Pinpoint the cell where the given text exists, returning its (x, y) midpoint coordinate. 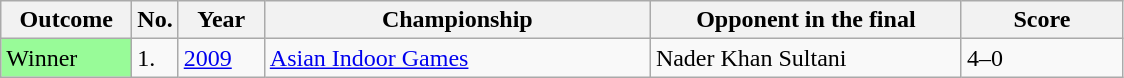
Nader Khan Sultani (806, 58)
Outcome (66, 20)
Asian Indoor Games (457, 58)
4–0 (1042, 58)
1. (155, 58)
Winner (66, 58)
Score (1042, 20)
Championship (457, 20)
No. (155, 20)
Year (221, 20)
Opponent in the final (806, 20)
2009 (221, 58)
